Identify which cell holds the provided text, then report its (X, Y) central coordinate. 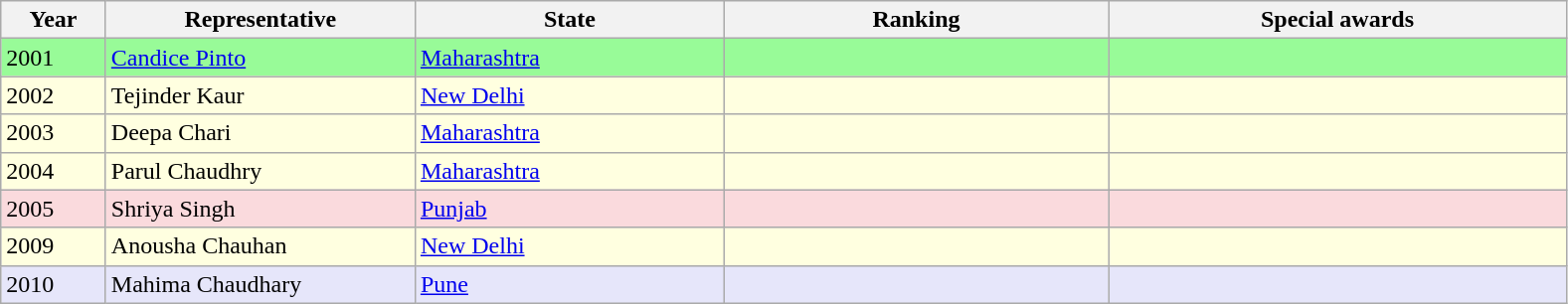
2001 (54, 58)
Year (54, 20)
Deepa Chari (261, 133)
Ranking (916, 20)
State (569, 20)
Candice Pinto (261, 58)
Anousha Chauhan (261, 246)
Pune (569, 284)
Parul Chaudhry (261, 171)
Shriya Singh (261, 209)
Punjab (569, 209)
Tejinder Kaur (261, 95)
Special awards (1336, 20)
2003 (54, 133)
2009 (54, 246)
Representative (261, 20)
Mahima Chaudhary (261, 284)
2004 (54, 171)
2010 (54, 284)
2005 (54, 209)
2002 (54, 95)
